Return the [X, Y] coordinate for the center point of the cell that contains the specified text.  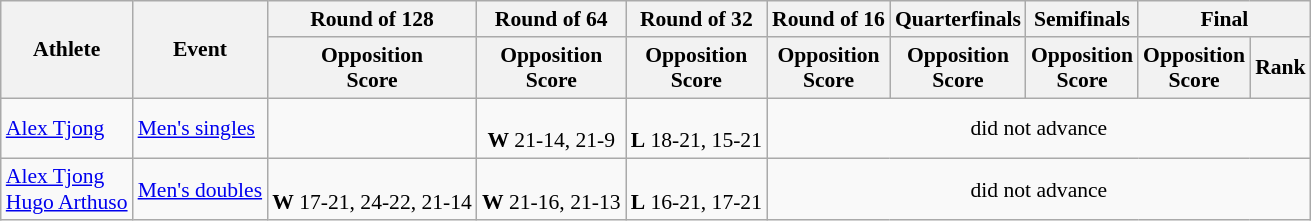
L 18-21, 15-21 [696, 128]
Rank [1280, 68]
Semifinals [1082, 19]
W 17-21, 24-22, 21-14 [372, 190]
Men's singles [200, 128]
Men's doubles [200, 190]
Alex TjongHugo Arthuso [67, 190]
Alex Tjong [67, 128]
Round of 64 [552, 19]
Round of 128 [372, 19]
Quarterfinals [958, 19]
Round of 16 [828, 19]
Event [200, 50]
L 16-21, 17-21 [696, 190]
Athlete [67, 50]
Round of 32 [696, 19]
Final [1224, 19]
W 21-14, 21-9 [552, 128]
W 21-16, 21-13 [552, 190]
